Search for the cell housing the specified text and yield its (x, y) center coordinate. 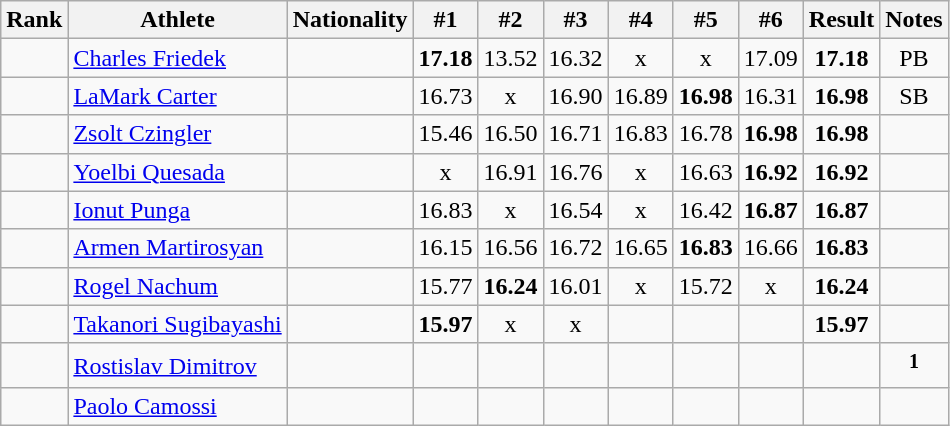
16.72 (576, 248)
PB (914, 58)
16.66 (770, 248)
#4 (640, 20)
16.50 (510, 134)
Athlete (178, 20)
15.72 (706, 286)
16.15 (446, 248)
Yoelbi Quesada (178, 172)
16.31 (770, 96)
Notes (914, 20)
Rogel Nachum (178, 286)
16.63 (706, 172)
16.65 (640, 248)
Charles Friedek (178, 58)
#5 (706, 20)
16.01 (576, 286)
16.89 (640, 96)
16.78 (706, 134)
15.46 (446, 134)
#2 (510, 20)
16.90 (576, 96)
Armen Martirosyan (178, 248)
15.77 (446, 286)
16.91 (510, 172)
16.73 (446, 96)
LaMark Carter (178, 96)
16.76 (576, 172)
Rank (34, 20)
16.71 (576, 134)
16.32 (576, 58)
#6 (770, 20)
1 (914, 366)
Ionut Punga (178, 210)
Result (841, 20)
Nationality (350, 20)
#3 (576, 20)
Zsolt Czingler (178, 134)
13.52 (510, 58)
17.09 (770, 58)
Paolo Camossi (178, 407)
SB (914, 96)
#1 (446, 20)
Rostislav Dimitrov (178, 366)
16.54 (576, 210)
Takanori Sugibayashi (178, 324)
16.42 (706, 210)
16.56 (510, 248)
